For the text-containing cell, return its midpoint in [X, Y] coordinate format. 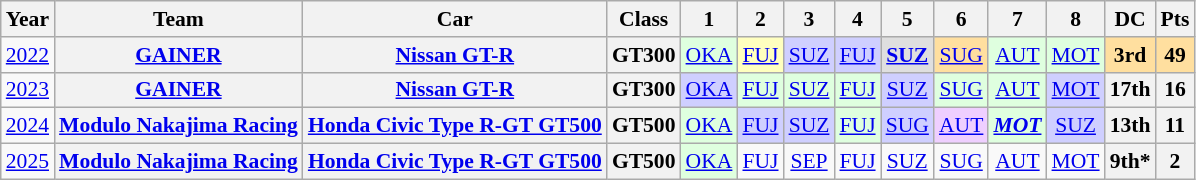
49 [1176, 55]
SEP [810, 162]
4 [857, 19]
2023 [28, 90]
9th* [1130, 162]
3rd [1130, 55]
Class [644, 19]
Year [28, 19]
2025 [28, 162]
2024 [28, 126]
1 [710, 19]
13th [1130, 126]
Car [455, 19]
8 [1076, 19]
Team [178, 19]
16 [1176, 90]
7 [1017, 19]
11 [1176, 126]
3 [810, 19]
17th [1130, 90]
5 [908, 19]
6 [961, 19]
2022 [28, 55]
DC [1130, 19]
Pts [1176, 19]
